Search for the cell housing the specified text and yield its (X, Y) center coordinate. 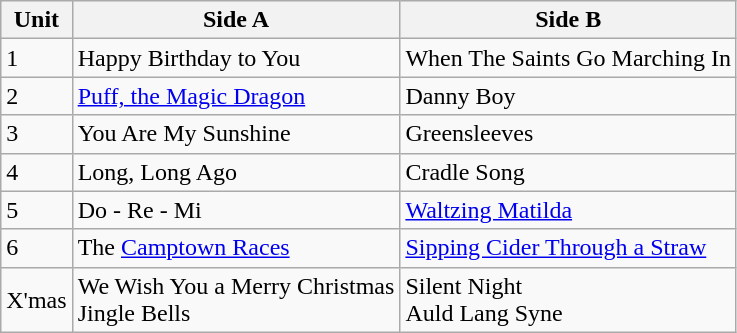
Happy Birthday to You (236, 58)
4 (36, 172)
Unit (36, 20)
We Wish You a Merry Christmas Jingle Bells (236, 300)
3 (36, 134)
Puff, the Magic Dragon (236, 96)
Silent Night Auld Lang Syne (568, 300)
Cradle Song (568, 172)
1 (36, 58)
X'mas (36, 300)
Long, Long Ago (236, 172)
5 (36, 210)
6 (36, 248)
Greensleeves (568, 134)
Sipping Cider Through a Straw (568, 248)
The Camptown Races (236, 248)
Side B (568, 20)
When The Saints Go Marching In (568, 58)
Waltzing Matilda (568, 210)
You Are My Sunshine (236, 134)
2 (36, 96)
Danny Boy (568, 96)
Do - Re - Mi (236, 210)
Side A (236, 20)
